Detect which cell encompasses the target text, then output its (x, y) center coordinate. 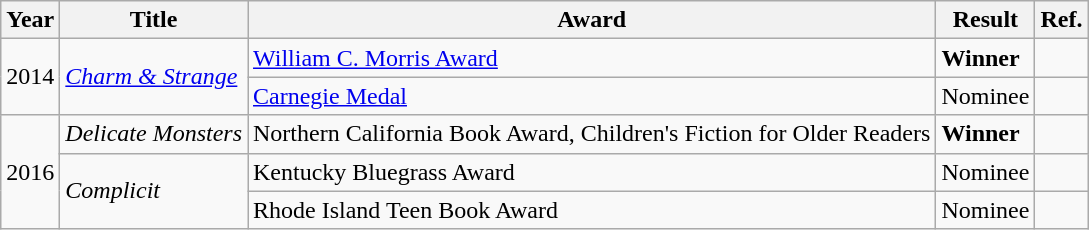
Rhode Island Teen Book Award (592, 210)
Title (154, 20)
Northern California Book Award, Children's Fiction for Older Readers (592, 134)
Year (30, 20)
Complicit (154, 191)
2014 (30, 77)
Kentucky Bluegrass Award (592, 172)
William C. Morris Award (592, 58)
2016 (30, 172)
Charm & Strange (154, 77)
Delicate Monsters (154, 134)
Award (592, 20)
Result (986, 20)
Ref. (1062, 20)
Carnegie Medal (592, 96)
